Return [X, Y] of the center of cell containing provided text 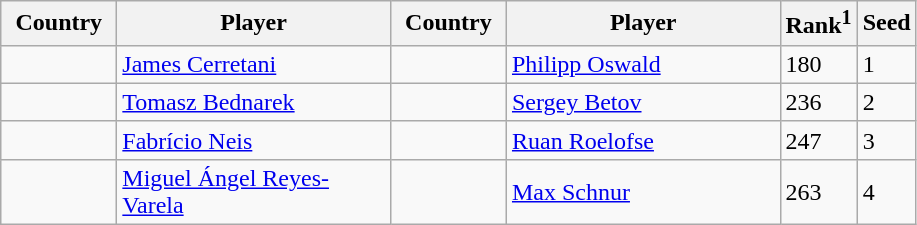
Sergey Betov [643, 102]
Ruan Roelofse [643, 140]
247 [818, 140]
236 [818, 102]
4 [886, 192]
Philipp Oswald [643, 64]
1 [886, 64]
Tomasz Bednarek [254, 102]
Fabrício Neis [254, 140]
James Cerretani [254, 64]
Rank1 [818, 24]
Max Schnur [643, 192]
3 [886, 140]
2 [886, 102]
Seed [886, 24]
Miguel Ángel Reyes-Varela [254, 192]
180 [818, 64]
263 [818, 192]
